Return the (x, y) coordinate for the center point of the cell that contains the specified text.  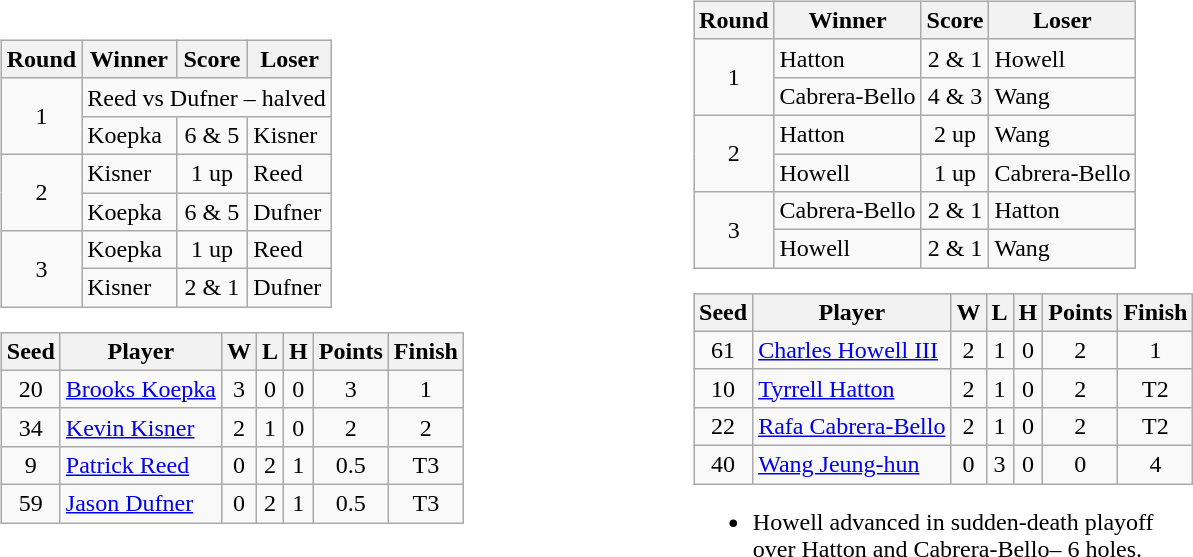
2 up (955, 134)
40 (724, 464)
Tyrrell Hatton (852, 388)
Patrick Reed (140, 465)
Charles Howell III (852, 350)
4 & 3 (955, 96)
34 (30, 427)
20 (30, 389)
Brooks Koepka (140, 389)
Reed vs Dufner – halved (207, 97)
Jason Dufner (140, 503)
10 (724, 388)
22 (724, 426)
Wang Jeung-hun (852, 464)
9 (30, 465)
Kevin Kisner (140, 427)
61 (724, 350)
4 (1156, 464)
59 (30, 503)
Rafa Cabrera-Bello (852, 426)
